From the cell containing the given text, extract its center point as (x, y) coordinate. 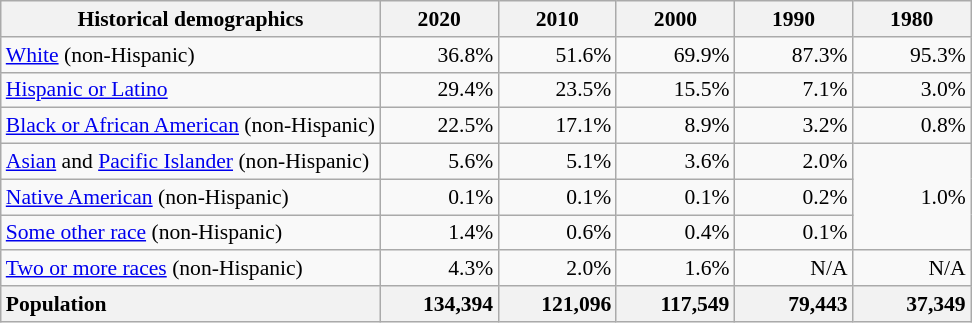
7.1% (793, 90)
15.5% (675, 90)
2020 (439, 19)
5.1% (557, 162)
Two or more races (non-Hispanic) (190, 269)
134,394 (439, 304)
3.2% (793, 126)
37,349 (912, 304)
Native American (non-Hispanic) (190, 197)
36.8% (439, 55)
0.8% (912, 126)
Some other race (non-Hispanic) (190, 233)
95.3% (912, 55)
79,443 (793, 304)
White (non-Hispanic) (190, 55)
Asian and Pacific Islander (non-Hispanic) (190, 162)
17.1% (557, 126)
Hispanic or Latino (190, 90)
69.9% (675, 55)
Population (190, 304)
2000 (675, 19)
87.3% (793, 55)
1.4% (439, 233)
23.5% (557, 90)
8.9% (675, 126)
1990 (793, 19)
51.6% (557, 55)
121,096 (557, 304)
Black or African American (non-Hispanic) (190, 126)
2010 (557, 19)
Historical demographics (190, 19)
0.4% (675, 233)
4.3% (439, 269)
117,549 (675, 304)
22.5% (439, 126)
1.0% (912, 198)
1.6% (675, 269)
1980 (912, 19)
0.2% (793, 197)
0.6% (557, 233)
3.0% (912, 90)
3.6% (675, 162)
5.6% (439, 162)
29.4% (439, 90)
